Return [x, y] of the center of cell containing provided text 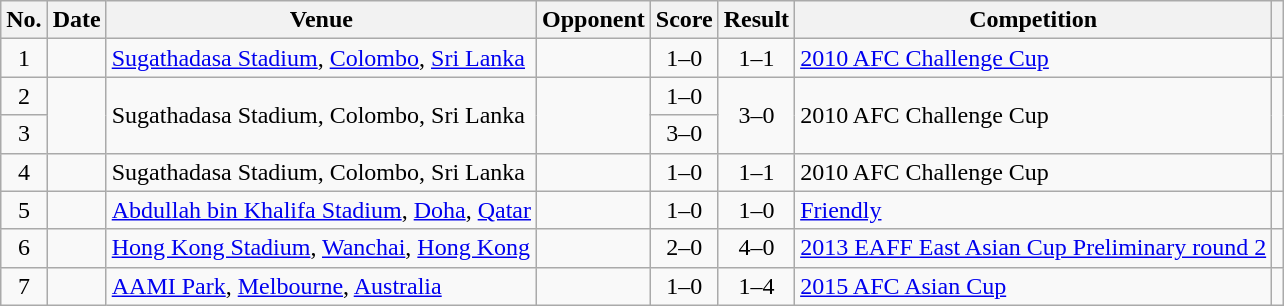
1–4 [756, 286]
5 [24, 210]
Abdullah bin Khalifa Stadium, Doha, Qatar [321, 210]
7 [24, 286]
Competition [1034, 20]
4 [24, 172]
No. [24, 20]
4–0 [756, 248]
3 [24, 134]
2–0 [684, 248]
AAMI Park, Melbourne, Australia [321, 286]
Opponent [594, 20]
6 [24, 248]
Hong Kong Stadium, Wanchai, Hong Kong [321, 248]
1 [24, 58]
Score [684, 20]
Venue [321, 20]
2013 EAFF East Asian Cup Preliminary round 2 [1034, 248]
Friendly [1034, 210]
Result [756, 20]
2 [24, 96]
2015 AFC Asian Cup [1034, 286]
Date [76, 20]
